Capture the cell that displays the provided text and extract its [X, Y] central coordinate. 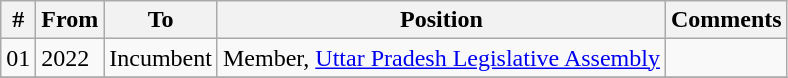
# [18, 20]
To [161, 20]
From [70, 20]
Position [441, 20]
Member, Uttar Pradesh Legislative Assembly [441, 58]
Incumbent [161, 58]
Comments [726, 20]
2022 [70, 58]
01 [18, 58]
